Detect which cell encompasses the target text, then output its (x, y) center coordinate. 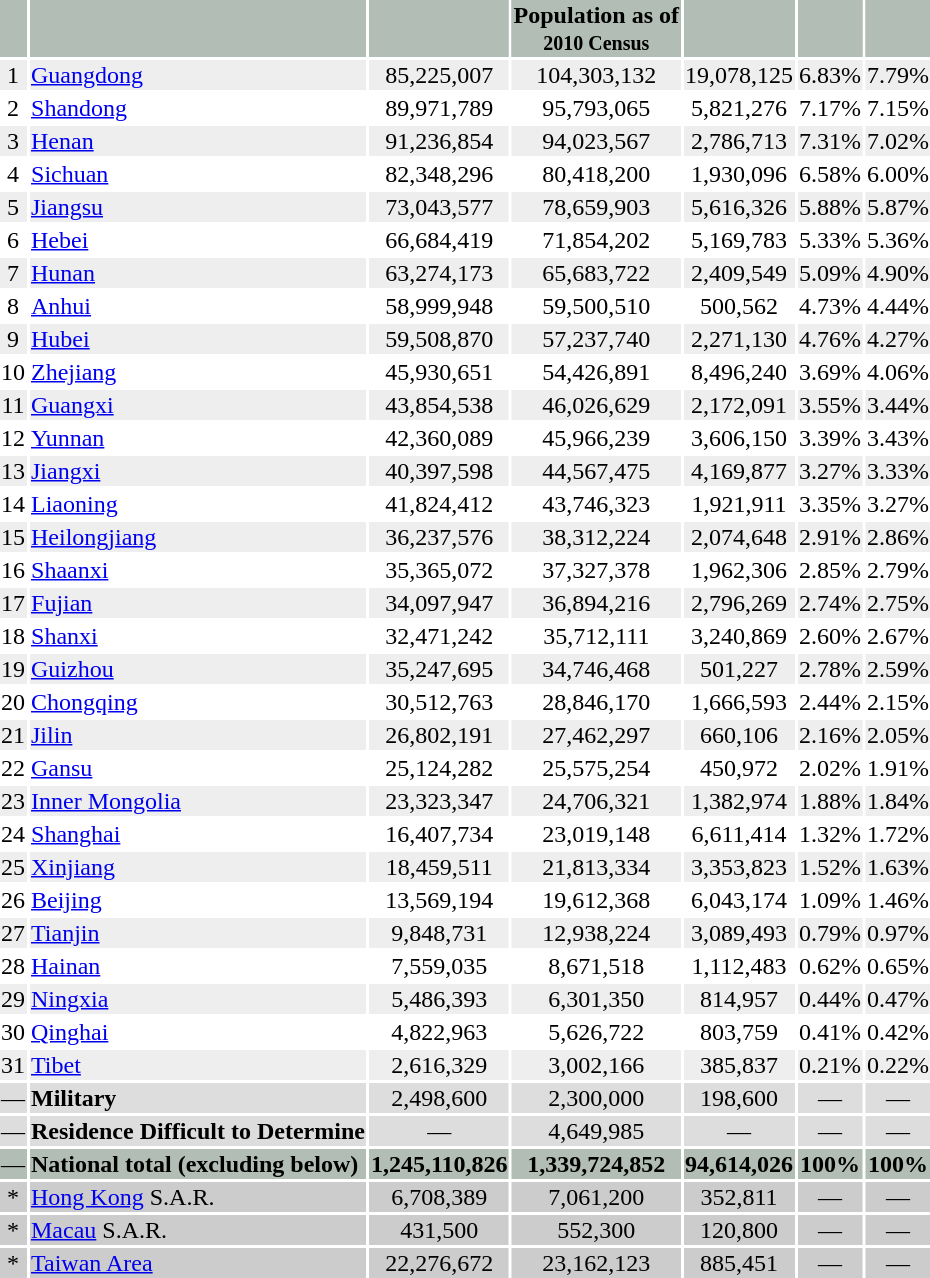
6,611,414 (738, 834)
7.02% (898, 141)
8,496,240 (738, 372)
0.65% (898, 966)
2.59% (898, 669)
3.55% (830, 405)
89,971,789 (439, 108)
120,800 (738, 1230)
5,821,276 (738, 108)
5 (14, 207)
Inner Mongolia (198, 801)
1,112,483 (738, 966)
431,500 (439, 1230)
35,365,072 (439, 570)
6,708,389 (439, 1197)
1,930,096 (738, 174)
91,236,854 (439, 141)
25 (14, 867)
0.22% (898, 1065)
43,854,538 (439, 405)
7,559,035 (439, 966)
814,957 (738, 999)
1.52% (830, 867)
6.83% (830, 75)
4.76% (830, 339)
1.09% (830, 900)
21,813,334 (596, 867)
1.88% (830, 801)
7.79% (898, 75)
58,999,948 (439, 306)
12,938,224 (596, 933)
0.47% (898, 999)
Heilongjiang (198, 537)
6.58% (830, 174)
12 (14, 438)
3,089,493 (738, 933)
1 (14, 75)
35,247,695 (439, 669)
Jiangsu (198, 207)
45,930,651 (439, 372)
Shandong (198, 108)
Fujian (198, 603)
0.44% (830, 999)
54,426,891 (596, 372)
Guangdong (198, 75)
16,407,734 (439, 834)
17 (14, 603)
385,837 (738, 1065)
13,569,194 (439, 900)
2.67% (898, 636)
Ningxia (198, 999)
27,462,297 (596, 735)
1.32% (830, 834)
31 (14, 1065)
8,671,518 (596, 966)
46,026,629 (596, 405)
4.73% (830, 306)
Qinghai (198, 1032)
1.91% (898, 768)
3,606,150 (738, 438)
2,172,091 (738, 405)
Shanghai (198, 834)
885,451 (738, 1263)
80,418,200 (596, 174)
63,274,173 (439, 273)
1,921,911 (738, 504)
25,124,282 (439, 768)
Tianjin (198, 933)
Guizhou (198, 669)
2.85% (830, 570)
15 (14, 537)
38,312,224 (596, 537)
2,409,549 (738, 273)
2,300,000 (596, 1098)
2,498,600 (439, 1098)
1,245,110,826 (439, 1164)
7.17% (830, 108)
0.42% (898, 1032)
41,824,412 (439, 504)
0.97% (898, 933)
73,043,577 (439, 207)
7.15% (898, 108)
6,301,350 (596, 999)
Zhejiang (198, 372)
37,327,378 (596, 570)
8 (14, 306)
3.69% (830, 372)
18 (14, 636)
3,002,166 (596, 1065)
5,486,393 (439, 999)
Yunnan (198, 438)
Jilin (198, 735)
Hunan (198, 273)
4.90% (898, 273)
4,649,985 (596, 1131)
National total (excluding below) (198, 1164)
Beijing (198, 900)
Hainan (198, 966)
4.06% (898, 372)
Shanxi (198, 636)
23,019,148 (596, 834)
Henan (198, 141)
36,237,576 (439, 537)
2.75% (898, 603)
5.36% (898, 240)
Jiangxi (198, 471)
2.44% (830, 702)
27 (14, 933)
25,575,254 (596, 768)
22,276,672 (439, 1263)
45,966,239 (596, 438)
13 (14, 471)
Residence Difficult to Determine (198, 1131)
Xinjiang (198, 867)
Liaoning (198, 504)
2.60% (830, 636)
40,397,598 (439, 471)
42,360,089 (439, 438)
14 (14, 504)
7.31% (830, 141)
20 (14, 702)
30,512,763 (439, 702)
5.33% (830, 240)
450,972 (738, 768)
57,237,740 (596, 339)
1,962,306 (738, 570)
0.41% (830, 1032)
Chongqing (198, 702)
95,793,065 (596, 108)
32,471,242 (439, 636)
34,746,468 (596, 669)
Guangxi (198, 405)
36,894,216 (596, 603)
43,746,323 (596, 504)
1.72% (898, 834)
Anhui (198, 306)
78,659,903 (596, 207)
2.91% (830, 537)
0.79% (830, 933)
9,848,731 (439, 933)
30 (14, 1032)
552,300 (596, 1230)
2.86% (898, 537)
Sichuan (198, 174)
Population as of2010 Census (596, 28)
Tibet (198, 1065)
4,169,877 (738, 471)
Hong Kong S.A.R. (198, 1197)
Gansu (198, 768)
7,061,200 (596, 1197)
2.16% (830, 735)
94,023,567 (596, 141)
3.44% (898, 405)
4,822,963 (439, 1032)
5,626,722 (596, 1032)
3.43% (898, 438)
1.46% (898, 900)
660,106 (738, 735)
5,616,326 (738, 207)
28,846,170 (596, 702)
19 (14, 669)
82,348,296 (439, 174)
21 (14, 735)
4.27% (898, 339)
44,567,475 (596, 471)
71,854,202 (596, 240)
34,097,947 (439, 603)
24,706,321 (596, 801)
19,078,125 (738, 75)
18,459,511 (439, 867)
Hubei (198, 339)
6,043,174 (738, 900)
23,162,123 (596, 1263)
2,074,648 (738, 537)
352,811 (738, 1197)
5,169,783 (738, 240)
0.21% (830, 1065)
4.44% (898, 306)
85,225,007 (439, 75)
2,616,329 (439, 1065)
104,303,132 (596, 75)
2,786,713 (738, 141)
2 (14, 108)
Macau S.A.R. (198, 1230)
19,612,368 (596, 900)
59,500,510 (596, 306)
1,382,974 (738, 801)
9 (14, 339)
2,271,130 (738, 339)
Taiwan Area (198, 1263)
4 (14, 174)
501,227 (738, 669)
2,796,269 (738, 603)
2.74% (830, 603)
1.63% (898, 867)
0.62% (830, 966)
7 (14, 273)
2.78% (830, 669)
5.88% (830, 207)
803,759 (738, 1032)
22 (14, 768)
3.35% (830, 504)
28 (14, 966)
65,683,722 (596, 273)
6.00% (898, 174)
1,339,724,852 (596, 1164)
2.02% (830, 768)
198,600 (738, 1098)
29 (14, 999)
3.33% (898, 471)
24 (14, 834)
66,684,419 (439, 240)
23 (14, 801)
2.79% (898, 570)
23,323,347 (439, 801)
3,240,869 (738, 636)
3.39% (830, 438)
2.15% (898, 702)
3,353,823 (738, 867)
500,562 (738, 306)
1.84% (898, 801)
94,614,026 (738, 1164)
59,508,870 (439, 339)
1,666,593 (738, 702)
16 (14, 570)
5.09% (830, 273)
Shaanxi (198, 570)
Military (198, 1098)
26 (14, 900)
10 (14, 372)
26,802,191 (439, 735)
3 (14, 141)
6 (14, 240)
Hebei (198, 240)
11 (14, 405)
35,712,111 (596, 636)
2.05% (898, 735)
5.87% (898, 207)
